Determine the [X, Y] coordinate at the center of the cell enclosing the given text.  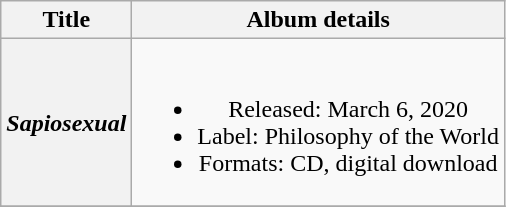
Sapiosexual [66, 122]
Title [66, 20]
Album details [318, 20]
Released: March 6, 2020Label: Philosophy of the WorldFormats: CD, digital download [318, 122]
